From the cell containing the given text, extract its center point as [x, y] coordinate. 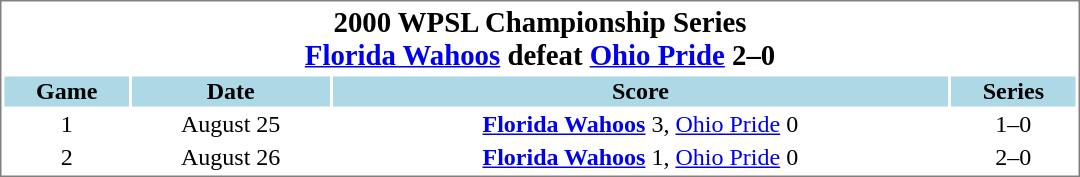
Game [66, 91]
August 26 [231, 157]
1 [66, 125]
Score [641, 91]
Florida Wahoos 3, Ohio Pride 0 [641, 125]
August 25 [231, 125]
2–0 [1013, 157]
2000 WPSL Championship SeriesFlorida Wahoos defeat Ohio Pride 2–0 [540, 38]
2 [66, 157]
Date [231, 91]
Florida Wahoos 1, Ohio Pride 0 [641, 157]
Series [1013, 91]
1–0 [1013, 125]
